Provide the [x, y] coordinate of the cell's center where the given text is located.  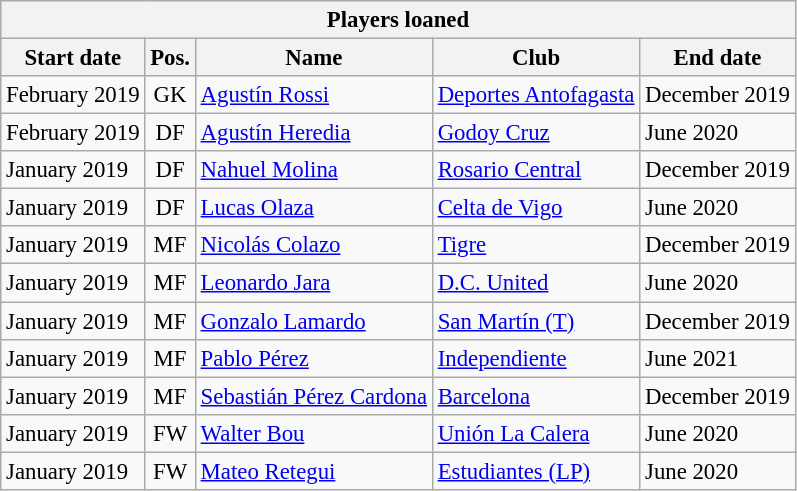
Godoy Cruz [536, 133]
Nicolás Colazo [314, 245]
End date [718, 58]
Sebastián Pérez Cardona [314, 396]
Nahuel Molina [314, 170]
Pos. [170, 58]
Players loaned [398, 20]
Agustín Rossi [314, 95]
Rosario Central [536, 170]
Unión La Calera [536, 433]
Leonardo Jara [314, 283]
Club [536, 58]
GK [170, 95]
June 2021 [718, 358]
Walter Bou [314, 433]
Independiente [536, 358]
Name [314, 58]
Deportes Antofagasta [536, 95]
Estudiantes (LP) [536, 471]
Agustín Heredia [314, 133]
Pablo Pérez [314, 358]
Mateo Retegui [314, 471]
Start date [73, 58]
San Martín (T) [536, 321]
Barcelona [536, 396]
Celta de Vigo [536, 208]
Gonzalo Lamardo [314, 321]
Lucas Olaza [314, 208]
Tigre [536, 245]
D.C. United [536, 283]
